Scan for the cell matching the given text and deliver its [X, Y] coordinate at center. 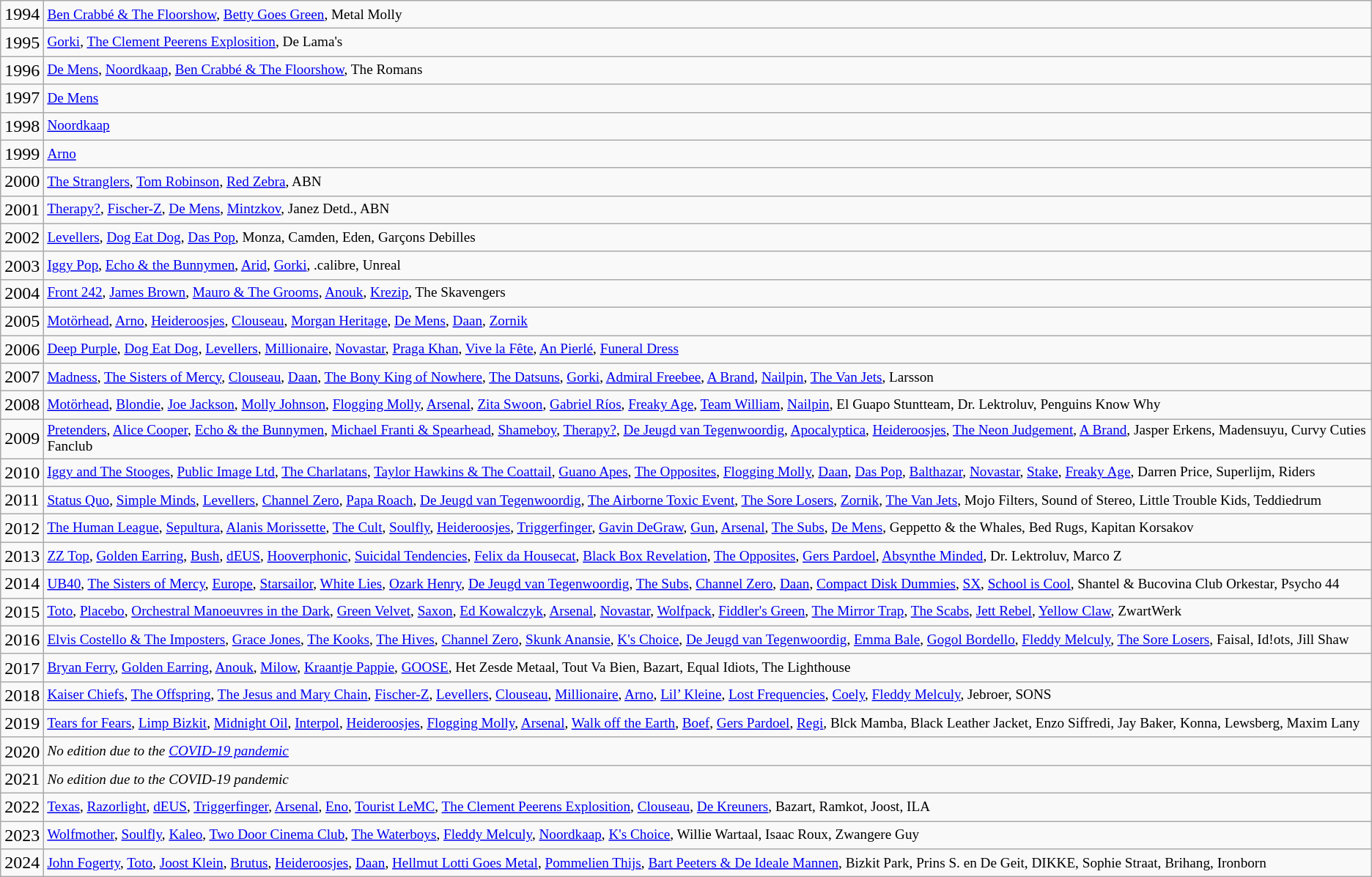
Motörhead, Arno, Heideroosjes, Clouseau, Morgan Heritage, De Mens, Daan, Zornik [708, 321]
2021 [22, 780]
2024 [22, 863]
2017 [22, 667]
Iggy Pop, Echo & the Bunnymen, Arid, Gorki, .calibre, Unreal [708, 265]
2002 [22, 237]
2020 [22, 751]
2006 [22, 349]
2008 [22, 405]
2003 [22, 265]
1996 [22, 70]
De Mens [708, 98]
2007 [22, 377]
Deep Purple, Dog Eat Dog, Levellers, Millionaire, Novastar, Praga Khan, Vive la Fête, An Pierlé, Funeral Dress [708, 349]
Gorki, The Clement Peerens Explosition, De Lama's [708, 42]
Ben Crabbé & The Floorshow, Betty Goes Green, Metal Molly [708, 15]
2023 [22, 835]
De Mens, Noordkaap, Ben Crabbé & The Floorshow, The Romans [708, 70]
2018 [22, 695]
2010 [22, 473]
2012 [22, 528]
2013 [22, 556]
2005 [22, 321]
Bryan Ferry, Golden Earring, Anouk, Milow, Kraantje Pappie, GOOSE, Het Zesde Metaal, Tout Va Bien, Bazart, Equal Idiots, The Lighthouse [708, 667]
The Stranglers, Tom Robinson, Red Zebra, ABN [708, 182]
1997 [22, 98]
Front 242, James Brown, Mauro & The Grooms, Anouk, Krezip, The Skavengers [708, 293]
2022 [22, 807]
2016 [22, 640]
2000 [22, 182]
1998 [22, 126]
2001 [22, 210]
Noordkaap [708, 126]
Wolfmother, Soulfly, Kaleo, Two Door Cinema Club, The Waterboys, Fleddy Melculy, Noordkaap, K's Choice, Willie Wartaal, Isaac Roux, Zwangere Guy [708, 835]
2015 [22, 612]
2009 [22, 439]
1994 [22, 15]
Madness, The Sisters of Mercy, Clouseau, Daan, The Bony King of Nowhere, The Datsuns, Gorki, Admiral Freebee, A Brand, Nailpin, The Van Jets, Larsson [708, 377]
2014 [22, 584]
1999 [22, 154]
1995 [22, 42]
Levellers, Dog Eat Dog, Das Pop, Monza, Camden, Eden, Garçons Debilles [708, 237]
2011 [22, 500]
Therapy?, Fischer-Z, De Mens, Mintzkov, Janez Detd., ABN [708, 210]
2019 [22, 723]
2004 [22, 293]
Arno [708, 154]
